Search for the cell housing the specified text and yield its (X, Y) center coordinate. 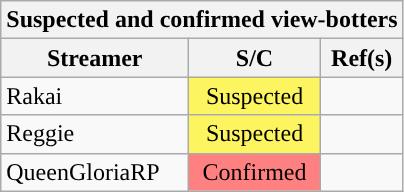
S/C (255, 58)
Reggie (95, 134)
Streamer (95, 58)
QueenGloriaRP (95, 172)
Ref(s) (362, 58)
Suspected and confirmed view-botters (202, 20)
Confirmed (255, 172)
Rakai (95, 96)
